Output the (X, Y) coordinate of the center of the cell containing the given text.  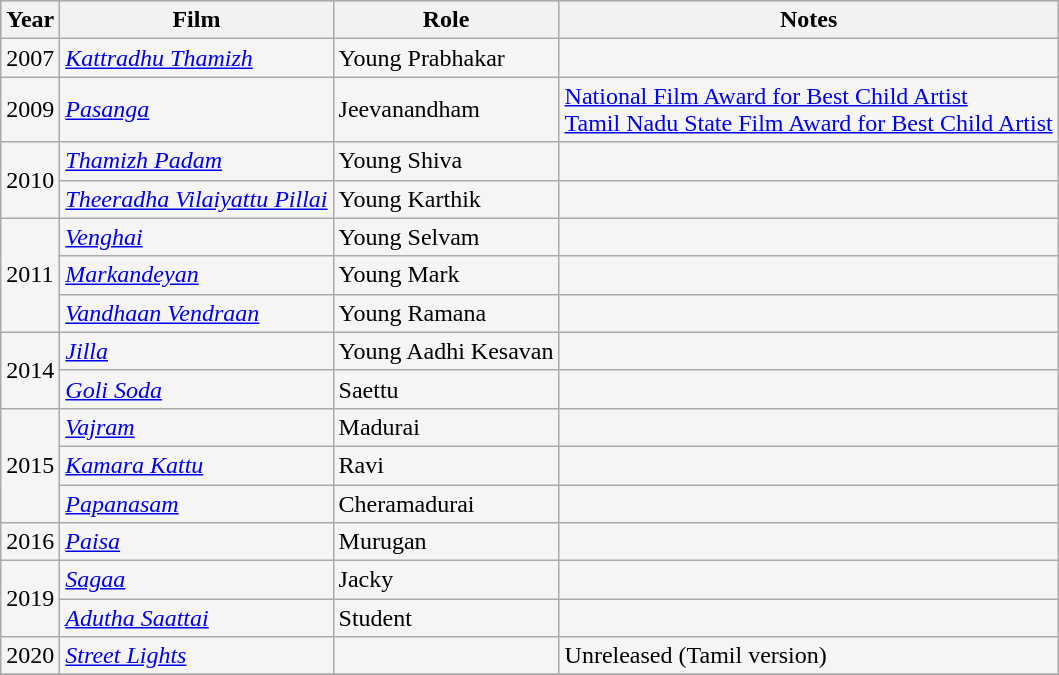
Sagaa (196, 580)
2010 (30, 180)
2009 (30, 110)
Vajram (196, 427)
2020 (30, 656)
Madurai (446, 427)
Ravi (446, 465)
Goli Soda (196, 389)
2016 (30, 542)
Kattradhu Thamizh (196, 58)
Notes (808, 20)
Jacky (446, 580)
Year (30, 20)
Young Selvam (446, 237)
Venghai (196, 237)
2007 (30, 58)
Markandeyan (196, 275)
National Film Award for Best Child Artist Tamil Nadu State Film Award for Best Child Artist (808, 110)
Jeevanandham (446, 110)
Thamizh Padam (196, 161)
Young Prabhakar (446, 58)
Paisa (196, 542)
Role (446, 20)
Street Lights (196, 656)
Pasanga (196, 110)
Saettu (446, 389)
Murugan (446, 542)
2014 (30, 370)
Young Shiva (446, 161)
Young Karthik (446, 199)
Papanasam (196, 503)
2019 (30, 599)
2011 (30, 275)
Young Mark (446, 275)
Theeradha Vilaiyattu Pillai (196, 199)
Cheramadurai (446, 503)
Student (446, 618)
Jilla (196, 351)
Young Ramana (446, 313)
Kamara Kattu (196, 465)
Film (196, 20)
Unreleased (Tamil version) (808, 656)
Vandhaan Vendraan (196, 313)
2015 (30, 465)
Young Aadhi Kesavan (446, 351)
Adutha Saattai (196, 618)
